Pinpoint the cell where the given text exists, returning its (x, y) midpoint coordinate. 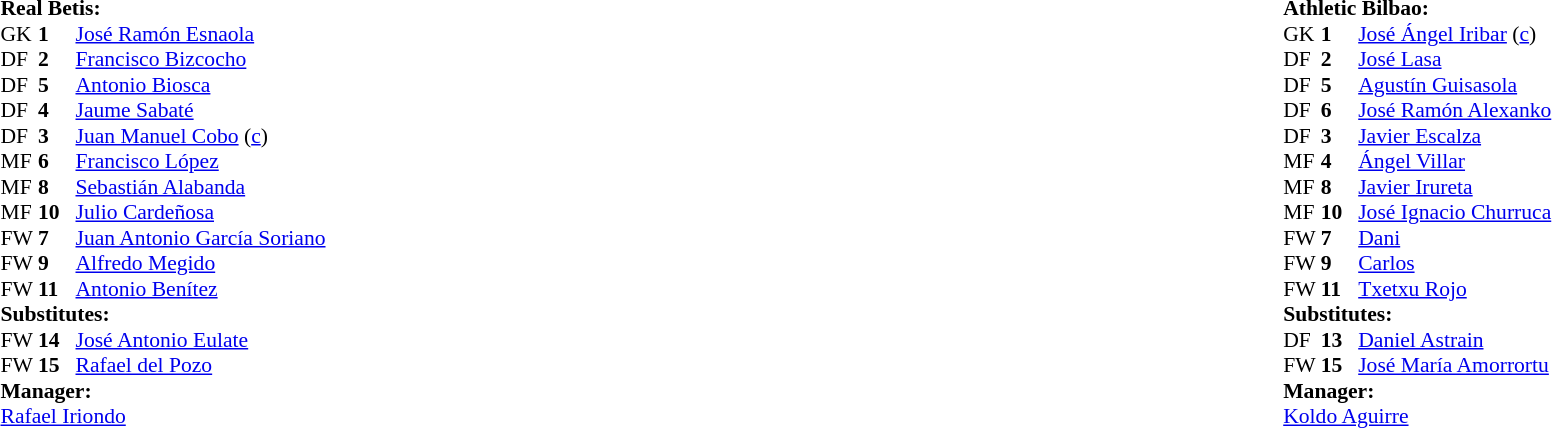
13 (1340, 340)
José Ángel Iribar (c) (1454, 34)
José Antonio Eulate (201, 340)
Carlos (1454, 263)
José Ramón Alexanko (1454, 111)
Antonio Biosca (201, 85)
Txetxu Rojo (1454, 289)
Francisco Bizcocho (201, 59)
José Ramón Esnaola (201, 34)
Javier Irureta (1454, 187)
Javier Escalza (1454, 136)
Sebastián Alabanda (201, 187)
Alfredo Megido (201, 263)
Julio Cardeñosa (201, 213)
Rafael del Pozo (201, 365)
José María Amorrortu (1454, 365)
Juan Antonio García Soriano (201, 238)
Dani (1454, 238)
Agustín Guisasola (1454, 85)
Juan Manuel Cobo (c) (201, 136)
Francisco López (201, 161)
14 (57, 340)
Antonio Benítez (201, 289)
José Ignacio Churruca (1454, 213)
Ángel Villar (1454, 161)
Jaume Sabaté (201, 111)
José Lasa (1454, 59)
Daniel Astrain (1454, 340)
